Determine the [x, y] coordinate at the center of the cell enclosing the given text.  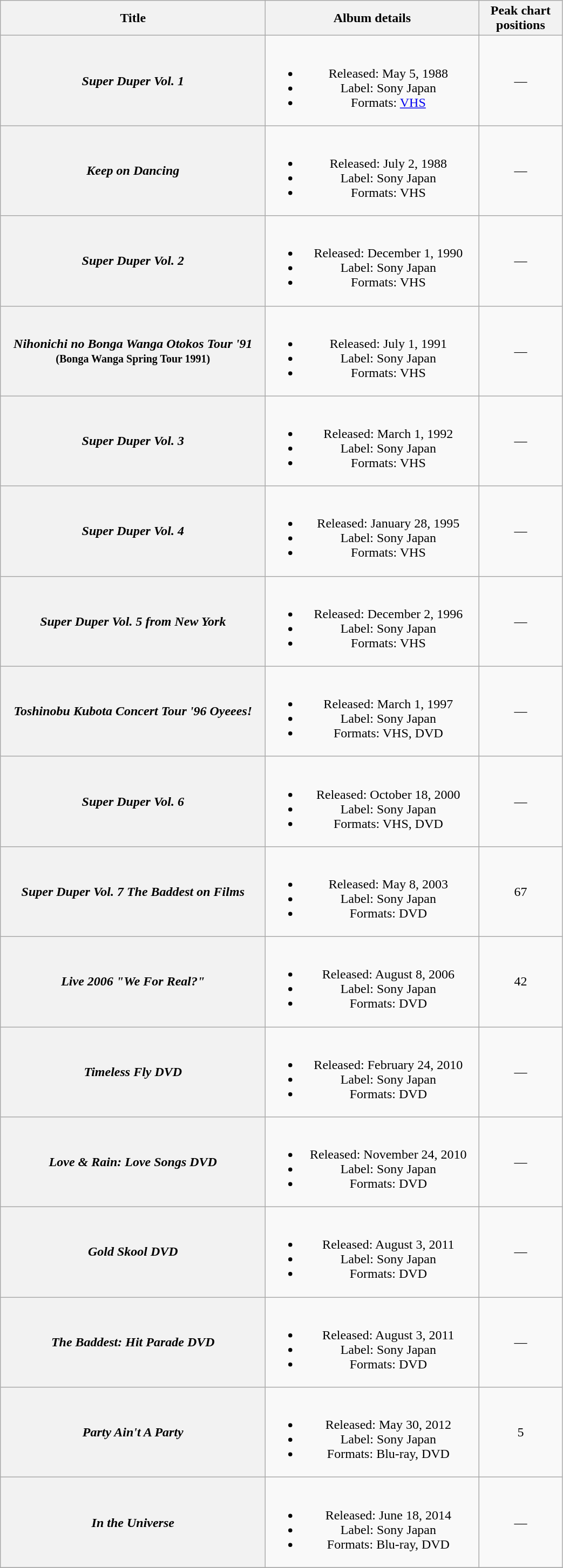
Timeless Fly DVD [133, 1072]
Released: July 1, 1991Label: Sony JapanFormats: VHS [372, 351]
Super Duper Vol. 4 [133, 531]
Released: June 18, 2014Label: Sony JapanFormats: Blu-ray, DVD [372, 1522]
Released: January 28, 1995Label: Sony JapanFormats: VHS [372, 531]
Keep on Dancing [133, 170]
Title [133, 18]
Released: March 1, 1997Label: Sony JapanFormats: VHS, DVD [372, 711]
5 [520, 1433]
Toshinobu Kubota Concert Tour '96 Oyeees! [133, 711]
Released: May 5, 1988Label: Sony JapanFormats: VHS [372, 81]
Party Ain't A Party [133, 1433]
Nihonichi no Bonga Wanga Otokos Tour '91 (Bonga Wanga Spring Tour 1991) [133, 351]
Super Duper Vol. 1 [133, 81]
42 [520, 982]
In the Universe [133, 1522]
Released: December 2, 1996Label: Sony JapanFormats: VHS [372, 621]
Released: August 8, 2006Label: Sony JapanFormats: DVD [372, 982]
Super Duper Vol. 2 [133, 261]
Super Duper Vol. 3 [133, 441]
Super Duper Vol. 7 The Baddest on Films [133, 891]
Released: December 1, 1990Label: Sony JapanFormats: VHS [372, 261]
67 [520, 891]
Album details [372, 18]
Released: May 30, 2012Label: Sony JapanFormats: Blu-ray, DVD [372, 1433]
Peak chart positions [520, 18]
Super Duper Vol. 6 [133, 802]
Gold Skool DVD [133, 1252]
Live 2006 "We For Real?" [133, 982]
Released: October 18, 2000Label: Sony JapanFormats: VHS, DVD [372, 802]
Love & Rain: Love Songs DVD [133, 1162]
Released: March 1, 1992Label: Sony JapanFormats: VHS [372, 441]
Released: July 2, 1988Label: Sony JapanFormats: VHS [372, 170]
Released: February 24, 2010Label: Sony JapanFormats: DVD [372, 1072]
Released: May 8, 2003Label: Sony JapanFormats: DVD [372, 891]
Super Duper Vol. 5 from New York [133, 621]
Released: November 24, 2010Label: Sony JapanFormats: DVD [372, 1162]
The Baddest: Hit Parade DVD [133, 1342]
